Determine the [X, Y] coordinate at the center of the cell enclosing the given text.  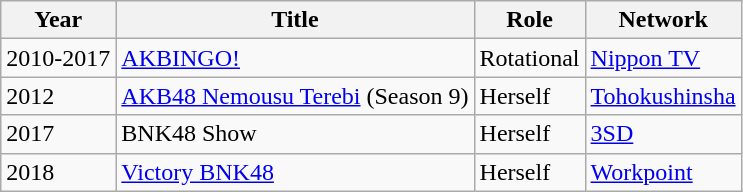
Tohokushinsha [663, 96]
Network [663, 20]
2010-2017 [58, 58]
2017 [58, 134]
Victory BNK48 [295, 172]
Workpoint [663, 172]
BNK48 Show [295, 134]
Year [58, 20]
Title [295, 20]
Rotational [530, 58]
Role [530, 20]
2012 [58, 96]
AKBINGO! [295, 58]
2018 [58, 172]
3SD [663, 134]
Nippon TV [663, 58]
AKB48 Nemousu Terebi (Season 9) [295, 96]
